Determine the [X, Y] coordinate at the center of the cell enclosing the given text.  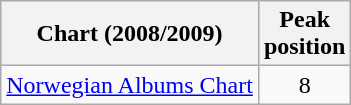
Norwegian Albums Chart [130, 85]
Peakposition [304, 34]
8 [304, 85]
Chart (2008/2009) [130, 34]
